Extract the [X, Y] coordinate from the center of the cell holding the provided text.  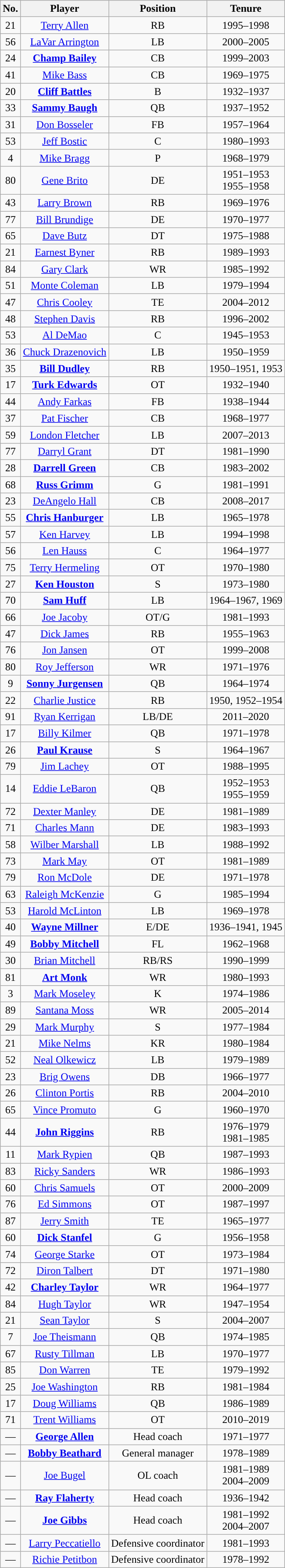
General manager [158, 1453]
Charles Mann [64, 828]
Santana Moss [64, 1010]
2004–2010 [246, 1093]
Raleigh McKenzie [64, 894]
4 [10, 158]
Art Monk [64, 977]
68 [10, 485]
1957–1964 [246, 125]
1973–1980 [246, 584]
27 [10, 584]
1979–1989 [246, 1060]
Andy Farkas [64, 402]
Mark Moseley [64, 994]
P [158, 158]
1950, 1952–1954 [246, 700]
Tenure [246, 9]
Dick Stanfel [64, 1237]
1937–1952 [246, 108]
1979–1994 [246, 286]
1981–1984 [246, 1387]
20 [10, 91]
81 [10, 977]
1955–1963 [246, 634]
1971–1980 [246, 1271]
E/DE [158, 927]
Hugh Taylor [64, 1304]
67 [10, 1354]
9 [10, 683]
70 [10, 601]
1968–1977 [246, 418]
1979–1992 [246, 1370]
1968–1979 [246, 158]
Joe Bugel [64, 1476]
1981–1990 [246, 451]
Joe Gibbs [64, 1520]
55 [10, 518]
Bobby Beathard [64, 1453]
1975–1988 [246, 236]
Monte Coleman [64, 286]
Sonny Jurgensen [64, 683]
1965–1977 [246, 1221]
48 [10, 319]
Wilber Marshall [64, 845]
Joe Washington [64, 1387]
1947–1954 [246, 1304]
75 [10, 568]
Mark Murphy [64, 1027]
Billy Kilmer [64, 733]
Pat Fischer [64, 418]
Paul Krause [64, 750]
58 [10, 845]
Mark May [64, 861]
George Starke [64, 1254]
42 [10, 1287]
1987–1993 [246, 1155]
1950–1959 [246, 352]
Champ Bailey [64, 58]
2008–2017 [246, 501]
DB [158, 1077]
Brig Owens [64, 1077]
Cliff Battles [64, 91]
1970–1980 [246, 568]
Mike Bass [64, 75]
Chris Hanburger [64, 518]
1988–1992 [246, 845]
1966–1977 [246, 1077]
1973–1984 [246, 1254]
Terry Allen [64, 25]
John Riggins [64, 1132]
22 [10, 700]
1956–1958 [246, 1237]
George Allen [64, 1436]
Gene Brito [64, 180]
1974–1986 [246, 994]
36 [10, 352]
OT/G [158, 617]
LB/DE [158, 716]
24 [10, 58]
37 [10, 418]
Ray Flaherty [64, 1498]
Dick James [64, 634]
1950–1951, 1953 [246, 368]
Charlie Justice [64, 700]
1983–2002 [246, 468]
33 [10, 108]
87 [10, 1221]
63 [10, 894]
OL coach [158, 1476]
Stephen Davis [64, 319]
41 [10, 75]
57 [10, 534]
1978–1992 [246, 1559]
Chris Cooley [64, 302]
73 [10, 861]
1936–1941, 1945 [246, 927]
Don Warren [64, 1370]
1932–1940 [246, 385]
51 [10, 286]
2007–2013 [246, 435]
30 [10, 960]
1965–1978 [246, 518]
Vince Promuto [64, 1110]
85 [10, 1370]
14 [10, 789]
Sammy Baugh [64, 108]
KR [158, 1044]
1976–19791981–1985 [246, 1132]
1962–1968 [246, 944]
2004–2007 [246, 1321]
1981–1991 [246, 485]
1971–1977 [246, 1436]
Mike Nelms [64, 1044]
43 [10, 203]
Darryl Grant [64, 451]
Rusty Tillman [64, 1354]
Jon Jansen [64, 650]
Clinton Portis [64, 1093]
1990–1999 [246, 960]
Jim Lachey [64, 767]
Richie Petitbon [64, 1559]
1932–1937 [246, 91]
3 [10, 994]
25 [10, 1387]
1971–1976 [246, 667]
Brian Mitchell [64, 960]
Mike Bragg [64, 158]
Joe Theismann [64, 1337]
1985–1994 [246, 894]
Joe Jacoby [64, 617]
Mark Rypien [64, 1155]
1938–1944 [246, 402]
Ryan Kerrigan [64, 716]
Neal Olkewicz [64, 1060]
Diron Talbert [64, 1271]
83 [10, 1171]
35 [10, 368]
Trent Williams [64, 1420]
K [158, 994]
Ron McDole [64, 878]
2004–2012 [246, 302]
1987–1997 [246, 1204]
1974–1985 [246, 1337]
11 [10, 1155]
1969–1978 [246, 911]
7 [10, 1337]
29 [10, 1027]
Dexter Manley [64, 811]
1981–19892004–2009 [246, 1476]
1945–1953 [246, 335]
Ken Houston [64, 584]
1988–1995 [246, 767]
Sean Taylor [64, 1321]
2010–2019 [246, 1420]
1989–1993 [246, 253]
1964–1974 [246, 683]
Doug Williams [64, 1403]
89 [10, 1010]
1999–2003 [246, 58]
1964–1967, 1969 [246, 601]
1986–1989 [246, 1403]
1952–19531955–1959 [246, 789]
Gary Clark [64, 269]
31 [10, 125]
1978–1989 [246, 1453]
Earnest Byner [64, 253]
Position [158, 9]
1977–1984 [246, 1027]
59 [10, 435]
1995–1998 [246, 25]
49 [10, 944]
2005–2014 [246, 1010]
74 [10, 1254]
Terry Hermeling [64, 568]
London Fletcher [64, 435]
1980–1984 [246, 1044]
Turk Edwards [64, 385]
FL [158, 944]
RB/RS [158, 960]
Bobby Mitchell [64, 944]
2011–2020 [246, 716]
Russ Grimm [64, 485]
1999–2008 [246, 650]
Len Hauss [64, 551]
No. [10, 9]
40 [10, 927]
Al DeMao [64, 335]
52 [10, 1060]
1969–1976 [246, 203]
B [158, 91]
1960–1970 [246, 1110]
91 [10, 716]
Bill Brundige [64, 219]
Ed Simmons [64, 1204]
Harold McLinton [64, 911]
1994–1998 [246, 534]
Ricky Sanders [64, 1171]
Chuck Drazenovich [64, 352]
1936–1942 [246, 1498]
Bill Dudley [64, 368]
Larry Brown [64, 203]
1983–1993 [246, 828]
Jeff Bostic [64, 141]
1996–2002 [246, 319]
Player [64, 9]
Roy Jefferson [64, 667]
Chris Samuels [64, 1188]
2000–2005 [246, 42]
1951–19531955–1958 [246, 180]
1986–1993 [246, 1171]
Charley Taylor [64, 1287]
1981–19922004–2007 [246, 1520]
66 [10, 617]
Dave Butz [64, 236]
Wayne Millner [64, 927]
Ken Harvey [64, 534]
Sam Huff [64, 601]
Don Bosseler [64, 125]
DeAngelo Hall [64, 501]
Eddie LeBaron [64, 789]
1969–1975 [246, 75]
Jerry Smith [64, 1221]
Larry Peccatiello [64, 1543]
1985–1992 [246, 269]
28 [10, 468]
1964–1967 [246, 750]
LaVar Arrington [64, 42]
Darrell Green [64, 468]
2000–2009 [246, 1188]
